Provide the [x, y] coordinate of the cell's center where the given text is located.  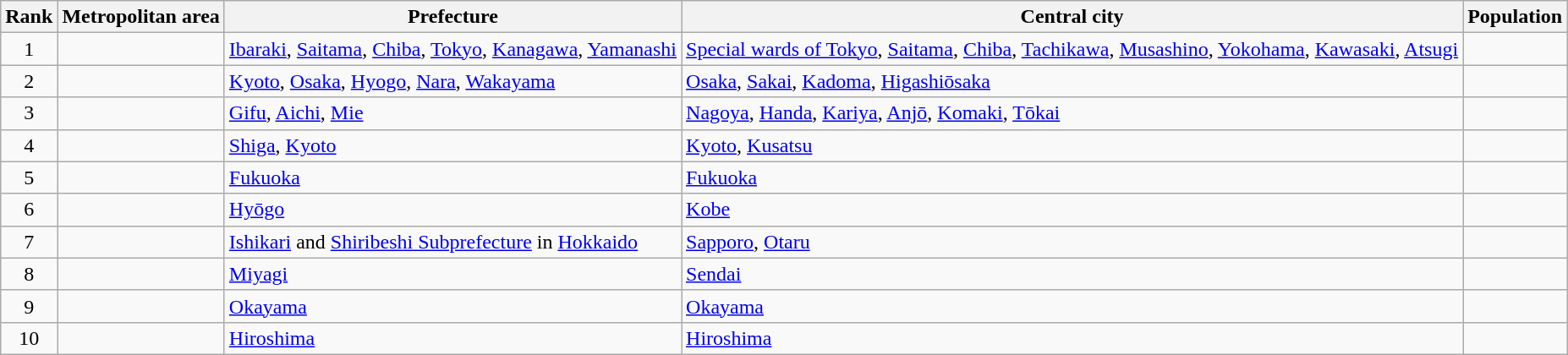
Kyoto, Kusatsu [1072, 145]
8 [29, 274]
Ibaraki, Saitama, Chiba, Tokyo, Kanagawa, Yamanashi [452, 49]
Nagoya, Handa, Kariya, Anjō, Komaki, Tōkai [1072, 113]
Sendai [1072, 274]
Kyoto, Osaka, Hyogo, Nara, Wakayama [452, 81]
3 [29, 113]
2 [29, 81]
Special wards of Tokyo, Saitama, Chiba, Tachikawa, Musashino, Yokohama, Kawasaki, Atsugi [1072, 49]
4 [29, 145]
Metropolitan area [140, 17]
Osaka, Sakai, Kadoma, Higashiōsaka [1072, 81]
7 [29, 242]
Rank [29, 17]
Ishikari and Shiribeshi Subprefecture in Hokkaido [452, 242]
10 [29, 338]
Miyagi [452, 274]
Shiga, Kyoto [452, 145]
1 [29, 49]
Hyōgo [452, 210]
Central city [1072, 17]
Kobe [1072, 210]
5 [29, 177]
Population [1516, 17]
Prefecture [452, 17]
6 [29, 210]
Gifu, Aichi, Mie [452, 113]
Sapporo, Otaru [1072, 242]
9 [29, 306]
